Pinpoint the cell where the given text exists, returning its [x, y] midpoint coordinate. 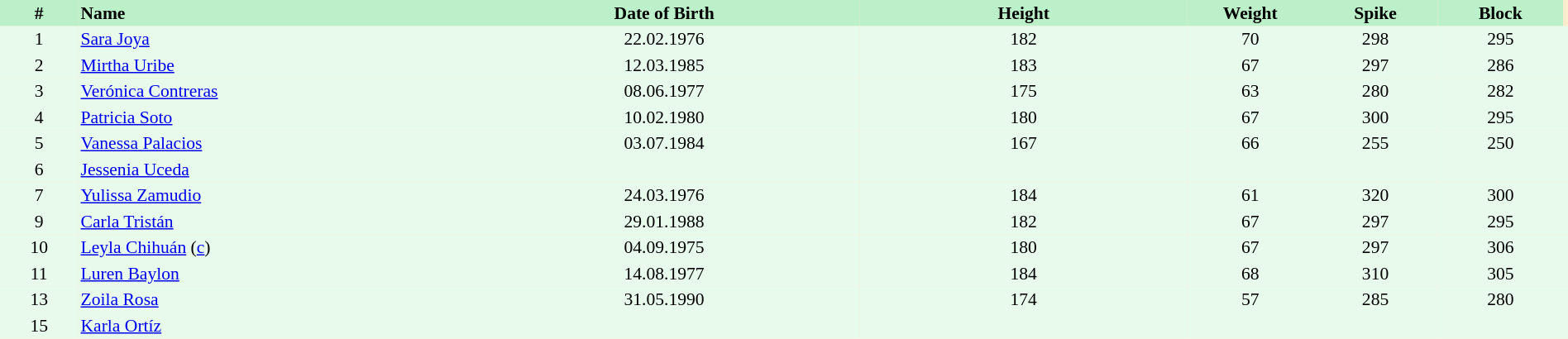
3 [39, 91]
70 [1250, 40]
31.05.1990 [664, 299]
03.07.1984 [664, 144]
Date of Birth [664, 13]
286 [1500, 65]
306 [1500, 248]
Spike [1374, 13]
Block [1500, 13]
57 [1250, 299]
174 [1024, 299]
15 [39, 326]
2 [39, 65]
285 [1374, 299]
12.03.1985 [664, 65]
66 [1250, 144]
6 [39, 169]
298 [1374, 40]
175 [1024, 91]
63 [1250, 91]
320 [1374, 195]
# [39, 13]
68 [1250, 274]
Carla Tristán [273, 222]
Karla Ortíz [273, 326]
183 [1024, 65]
167 [1024, 144]
Leyla Chihuán (c) [273, 248]
Name [273, 13]
Mirtha Uribe [273, 65]
Zoila Rosa [273, 299]
08.06.1977 [664, 91]
Sara Joya [273, 40]
5 [39, 144]
04.09.1975 [664, 248]
22.02.1976 [664, 40]
1 [39, 40]
282 [1500, 91]
Yulissa Zamudio [273, 195]
305 [1500, 274]
4 [39, 117]
Luren Baylon [273, 274]
29.01.1988 [664, 222]
Vanessa Palacios [273, 144]
Verónica Contreras [273, 91]
Patricia Soto [273, 117]
13 [39, 299]
Height [1024, 13]
255 [1374, 144]
7 [39, 195]
310 [1374, 274]
10.02.1980 [664, 117]
250 [1500, 144]
24.03.1976 [664, 195]
14.08.1977 [664, 274]
Jessenia Uceda [273, 169]
11 [39, 274]
61 [1250, 195]
9 [39, 222]
10 [39, 248]
Weight [1250, 13]
